Provide the (x, y) coordinate of the cell's center where the given text is located.  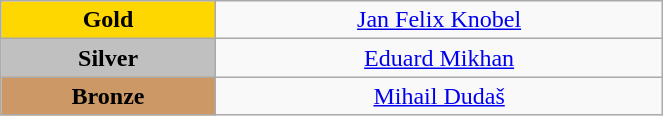
Jan Felix Knobel (438, 20)
Mihail Dudaš (438, 96)
Bronze (108, 96)
Gold (108, 20)
Silver (108, 58)
Eduard Mikhan (438, 58)
